Return the [x, y] coordinate for the center point of the cell that contains the specified text.  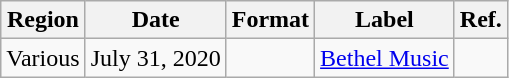
July 31, 2020 [156, 58]
Region [43, 20]
Date [156, 20]
Label [385, 20]
Format [270, 20]
Various [43, 58]
Bethel Music [385, 58]
Ref. [480, 20]
